Capture the cell that displays the provided text and extract its (x, y) central coordinate. 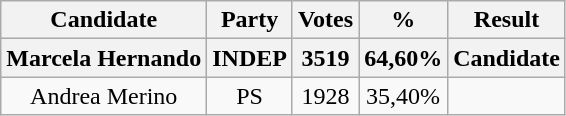
% (404, 20)
Marcela Hernando (104, 58)
Party (250, 20)
Andrea Merino (104, 96)
3519 (325, 58)
64,60% (404, 58)
Votes (325, 20)
35,40% (404, 96)
1928 (325, 96)
PS (250, 96)
Result (507, 20)
INDEP (250, 58)
